Output the (X, Y) coordinate of the center of the cell containing the given text.  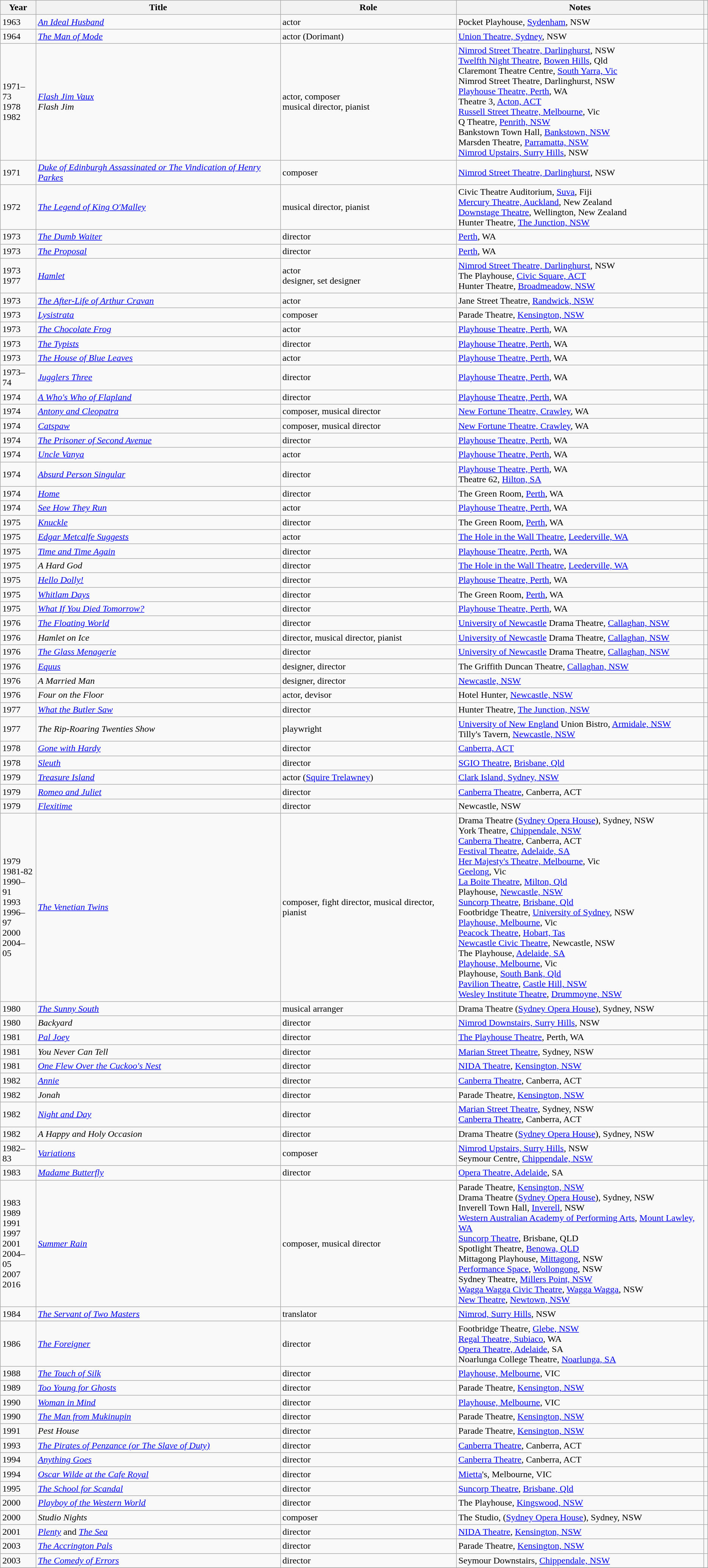
Sleuth (158, 763)
Absurd Person Singular (158, 474)
actor, composermusical director, pianist (368, 102)
Variations (158, 1153)
Anything Goes (158, 1460)
1989 (18, 1388)
Edgar Metcalfe Suggests (158, 537)
1971 (18, 172)
Nimrod Downstairs, Surry Hills, NSW (580, 1023)
Notes (580, 8)
1995 (18, 1489)
Clark Island, Sydney, NSW (580, 777)
A Hard God (158, 565)
actor (Dorimant) (368, 36)
The After-Life of Arthur Cravan (158, 300)
The Servant of Two Masters (158, 1314)
The Legend of King O'Malley (158, 207)
Uncle Vanya (158, 455)
The Studio, (Sydney Opera House), Sydney, NSW (580, 1517)
Treasure Island (158, 777)
Duke of Edinburgh Assassinated or The Vindication of Henry Parkes (158, 172)
1972 (18, 207)
A Married Man (158, 681)
1988 (18, 1373)
Civic Theatre Auditorium, Suva, FijiMercury Theatre, Auckland, New ZealandDownstage Theatre, Wellington, New ZealandHunter Theatre, The Junction, NSW (580, 207)
The Playhouse, Kingswood, NSW (580, 1503)
Nimrod, Surry Hills, NSW (580, 1314)
The Touch of Silk (158, 1373)
Jugglers Three (158, 377)
Nimrod Upstairs, Surry Hills, NSWSeymour Centre, Chippendale, NSW (580, 1153)
The Dumb Waiter (158, 237)
The Comedy of Errors (158, 1560)
Equus (158, 666)
Jonah (158, 1095)
Knuckle (158, 522)
Woman in Mind (158, 1402)
198319891991199720012004–0520072016 (18, 1244)
Summer Rain (158, 1244)
actor, devisor (368, 695)
What the Butler Saw (158, 709)
A Happy and Holy Occasion (158, 1134)
Gone with Hardy (158, 748)
Pocket Playhouse, Sydenham, NSW (580, 22)
Hello Dolly! (158, 580)
Madame Butterfly (158, 1173)
Annie (158, 1081)
The Man of Mode (158, 36)
composer, fight director, musical director, pianist (368, 907)
Playhouse Theatre, Perth, WATheatre 62, Hilton, SA (580, 474)
An Ideal Husband (158, 22)
Pal Joey (158, 1037)
Studio Nights (158, 1517)
actor (Squire Trelawney) (368, 777)
Hotel Hunter, Newcastle, NSW (580, 695)
musical arranger (368, 1009)
Night and Day (158, 1114)
Hunter Theatre, The Junction, NSW (580, 709)
Nimrod Street Theatre, Darlinghurst, NSW (580, 172)
The Prisoner of Second Avenue (158, 440)
Canberra, ACT (580, 748)
The Man from Mukinupin (158, 1417)
Oscar Wilde at the Cafe Royal (158, 1474)
Role (368, 8)
Jane Street Theatre, Randwick, NSW (580, 300)
Suncorp Theatre, Brisbane, Qld (580, 1489)
Title (158, 8)
Flexitime (158, 806)
The School for Scandal (158, 1489)
Plenty and The Sea (158, 1532)
Lysistrata (158, 315)
Seymour Downstairs, Chippendale, NSW (580, 1560)
The Glass Menagerie (158, 652)
1971–7319781982 (18, 102)
19791981-821990–9119931996–9720002004–05 (18, 907)
The Griffith Duncan Theatre, Callaghan, NSW (580, 666)
1982–83 (18, 1153)
The Pirates of Penzance (or The Slave of Duty) (158, 1445)
1991 (18, 1431)
The Foreigner (158, 1343)
See How They Run (158, 508)
One Flew Over the Cuckoo's Nest (158, 1066)
19731977 (18, 276)
Union Theatre, Sydney, NSW (580, 36)
2001 (18, 1532)
Pest House (158, 1431)
Year (18, 8)
What If You Died Tomorrow? (158, 609)
The Floating World (158, 623)
Four on the Floor (158, 695)
1983 (18, 1173)
Romeo and Juliet (158, 792)
The Sunny South (158, 1009)
1963 (18, 22)
Too Young for Ghosts (158, 1388)
translator (368, 1314)
The Accrington Pals (158, 1546)
director, musical director, pianist (368, 638)
The Chocolate Frog (158, 329)
Footbridge Theatre, Glebe, NSWRegal Theatre, Subiaco, WAOpera Theatre, Adelaide, SANoarlunga College Theatre, Noarlunga, SA (580, 1343)
1964 (18, 36)
A Who's Who of Flapland (158, 397)
Marian Street Theatre, Sydney, NSWCanberra Theatre, Canberra, ACT (580, 1114)
Mietta's, Melbourne, VIC (580, 1474)
The Venetian Twins (158, 907)
1973–74 (18, 377)
1984 (18, 1314)
You Never Can Tell (158, 1052)
The Typists (158, 344)
The House of Blue Leaves (158, 358)
The Proposal (158, 251)
1993 (18, 1445)
Nimrod Street Theatre, Darlinghurst, NSWThe Playhouse, Civic Square, ACTHunter Theatre, Broadmeadow, NSW (580, 276)
musical director, pianist (368, 207)
Opera Theatre, Adelaide, SA (580, 1173)
playwright (368, 729)
Backyard (158, 1023)
Hamlet on Ice (158, 638)
Whitlam Days (158, 594)
The Rip-Roaring Twenties Show (158, 729)
Time and Time Again (158, 551)
Playboy of the Western World (158, 1503)
Hamlet (158, 276)
Antony and Cleopatra (158, 411)
actordesigner, set designer (368, 276)
SGIO Theatre, Brisbane, Qld (580, 763)
Catspaw (158, 426)
Flash Jim VauxFlash Jim (158, 102)
University of New England Union Bistro, Armidale, NSWTilly's Tavern, Newcastle, NSW (580, 729)
Marian Street Theatre, Sydney, NSW (580, 1052)
1986 (18, 1343)
Home (158, 494)
The Playhouse Theatre, Perth, WA (580, 1037)
